Search for the cell housing the specified text and yield its (X, Y) center coordinate. 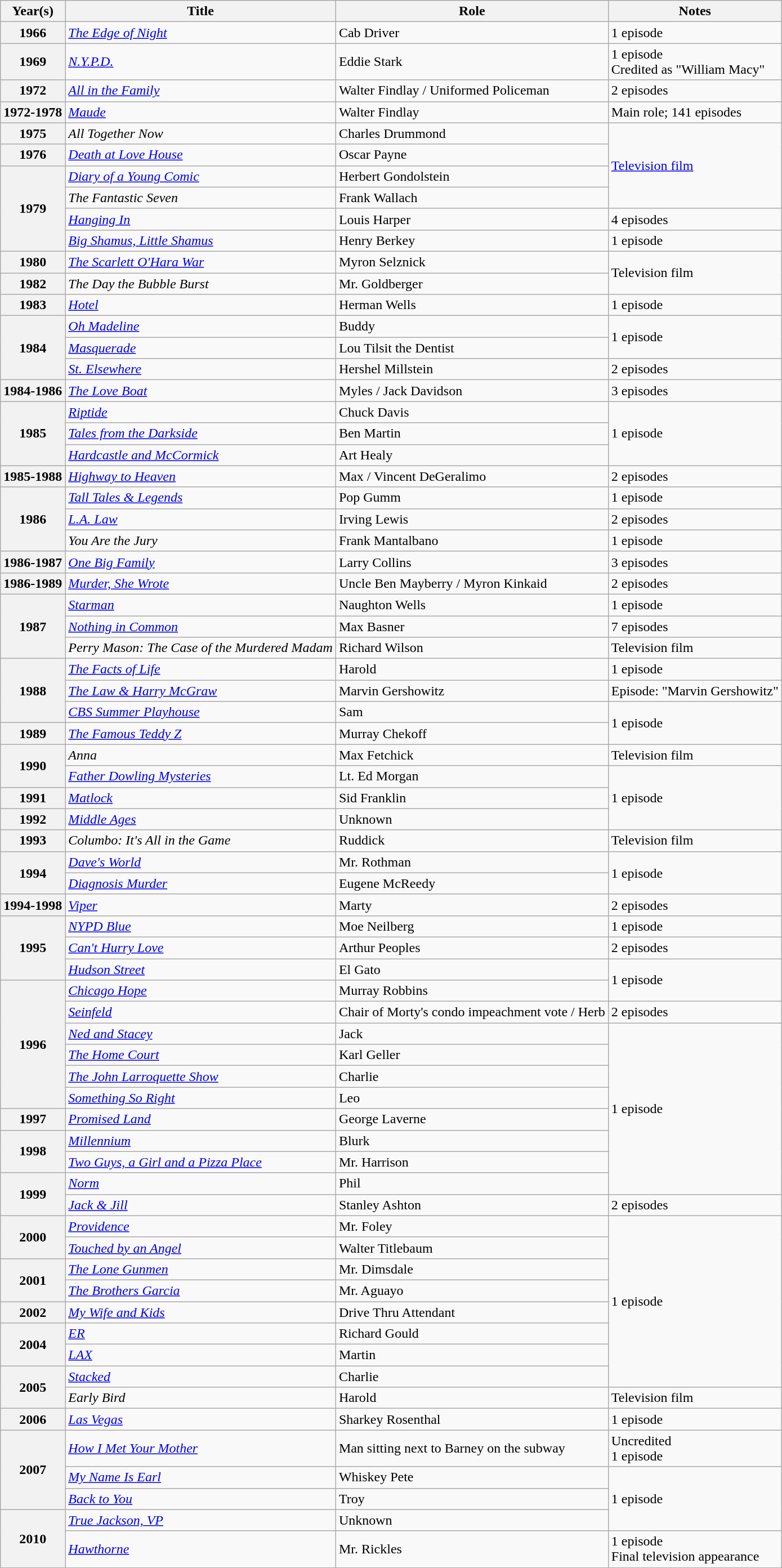
1988 (33, 691)
1995 (33, 948)
Uncle Ben Mayberry / Myron Kinkaid (472, 583)
Eugene McReedy (472, 883)
All in the Family (200, 91)
The Facts of Life (200, 669)
2010 (33, 1538)
Hawthorne (200, 1549)
Highway to Heaven (200, 476)
Frank Mantalbano (472, 540)
Walter Titlebaum (472, 1248)
Myron Selznick (472, 262)
George Laverne (472, 1119)
1966 (33, 33)
1996 (33, 1044)
4 episodes (695, 219)
Main role; 141 episodes (695, 112)
Death at Love House (200, 155)
The Fantastic Seven (200, 198)
1987 (33, 626)
Moe Neilberg (472, 926)
1972-1978 (33, 112)
Walter Findlay / Uniformed Policeman (472, 91)
Chuck Davis (472, 412)
Troy (472, 1499)
The Lone Gunmen (200, 1269)
All Together Now (200, 133)
Ben Martin (472, 434)
The Law & Harry McGraw (200, 691)
Eddie Stark (472, 62)
2001 (33, 1280)
Nothing in Common (200, 627)
Role (472, 11)
NYPD Blue (200, 926)
Frank Wallach (472, 198)
1986 (33, 519)
2006 (33, 1419)
Mr. Rothman (472, 862)
Stacked (200, 1377)
2000 (33, 1237)
Sam (472, 712)
Richard Wilson (472, 648)
Murray Chekoff (472, 734)
Naughton Wells (472, 605)
Las Vegas (200, 1419)
Sid Franklin (472, 798)
Murray Robbins (472, 991)
Mr. Rickles (472, 1549)
Mr. Harrison (472, 1162)
1989 (33, 734)
The Edge of Night (200, 33)
Back to You (200, 1499)
My Wife and Kids (200, 1312)
Whiskey Pete (472, 1477)
2002 (33, 1312)
The Home Court (200, 1055)
1985 (33, 434)
1990 (33, 766)
Oh Madeline (200, 327)
Middle Ages (200, 819)
You Are the Jury (200, 540)
Jack (472, 1034)
LAX (200, 1355)
Oscar Payne (472, 155)
1997 (33, 1119)
Lt. Ed Morgan (472, 776)
Phil (472, 1183)
Blurk (472, 1141)
Arthur Peoples (472, 948)
Sharkey Rosenthal (472, 1419)
Jack & Jill (200, 1205)
Episode: "Marvin Gershowitz" (695, 691)
1982 (33, 283)
Drive Thru Attendant (472, 1312)
How I Met Your Mother (200, 1448)
Hudson Street (200, 969)
Viper (200, 905)
Stanley Ashton (472, 1205)
CBS Summer Playhouse (200, 712)
1999 (33, 1194)
1983 (33, 305)
Can't Hurry Love (200, 948)
Two Guys, a Girl and a Pizza Place (200, 1162)
The Famous Teddy Z (200, 734)
1 episodeFinal television appearance (695, 1549)
Man sitting next to Barney on the subway (472, 1448)
Mr. Aguayo (472, 1290)
Art Healy (472, 455)
The John Larroquette Show (200, 1076)
Louis Harper (472, 219)
Chair of Morty's condo impeachment vote / Herb (472, 1012)
Touched by an Angel (200, 1248)
2007 (33, 1469)
Diagnosis Murder (200, 883)
Murder, She Wrote (200, 583)
Hotel (200, 305)
The Brothers Garcia (200, 1290)
Max Fetchick (472, 755)
St. Elsewhere (200, 369)
1984 (33, 348)
1986-1989 (33, 583)
Mr. Foley (472, 1226)
1986-1987 (33, 562)
Big Shamus, Little Shamus (200, 240)
Matlock (200, 798)
Riptide (200, 412)
Irving Lewis (472, 519)
Henry Berkey (472, 240)
Title (200, 11)
Columbo: It's All in the Game (200, 841)
Millennium (200, 1141)
1972 (33, 91)
1993 (33, 841)
1969 (33, 62)
Larry Collins (472, 562)
1991 (33, 798)
Ned and Stacey (200, 1034)
Chicago Hope (200, 991)
2005 (33, 1387)
1994 (33, 873)
Marty (472, 905)
Norm (200, 1183)
Lou Tilsit the Dentist (472, 348)
Promised Land (200, 1119)
1 episodeCredited as "William Macy" (695, 62)
Herman Wells (472, 305)
Hanging In (200, 219)
Hershel Millstein (472, 369)
1976 (33, 155)
1984-1986 (33, 391)
1979 (33, 208)
Early Bird (200, 1398)
One Big Family (200, 562)
Year(s) (33, 11)
Ruddick (472, 841)
Cab Driver (472, 33)
1998 (33, 1151)
1975 (33, 133)
Seinfeld (200, 1012)
1985-1988 (33, 476)
Masquerade (200, 348)
L.A. Law (200, 519)
Walter Findlay (472, 112)
Martin (472, 1355)
Karl Geller (472, 1055)
The Day the Bubble Burst (200, 283)
Richard Gould (472, 1334)
Mr. Dimsdale (472, 1269)
1980 (33, 262)
Anna (200, 755)
True Jackson, VP (200, 1520)
Charles Drummond (472, 133)
Max / Vincent DeGeralimo (472, 476)
Starman (200, 605)
1992 (33, 819)
Tall Tales & Legends (200, 498)
My Name Is Earl (200, 1477)
Buddy (472, 327)
Uncredited1 episode (695, 1448)
Diary of a Young Comic (200, 176)
Something So Right (200, 1098)
Dave's World (200, 862)
1994-1998 (33, 905)
Maude (200, 112)
Mr. Goldberger (472, 283)
Herbert Gondolstein (472, 176)
Notes (695, 11)
El Gato (472, 969)
Max Basner (472, 627)
The Love Boat (200, 391)
2004 (33, 1344)
N.Y.P.D. (200, 62)
The Scarlett O'Hara War (200, 262)
Tales from the Darkside (200, 434)
Hardcastle and McCormick (200, 455)
Leo (472, 1098)
7 episodes (695, 627)
Providence (200, 1226)
Pop Gumm (472, 498)
Marvin Gershowitz (472, 691)
Myles / Jack Davidson (472, 391)
Father Dowling Mysteries (200, 776)
ER (200, 1334)
Perry Mason: The Case of the Murdered Madam (200, 648)
